Provide the (X, Y) coordinate of the cell's center where the given text is located.  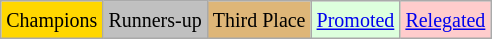
Promoted (356, 20)
Third Place (259, 20)
Relegated (446, 20)
Runners-up (155, 20)
Champions (52, 20)
